Return [x, y] of the center of cell containing provided text 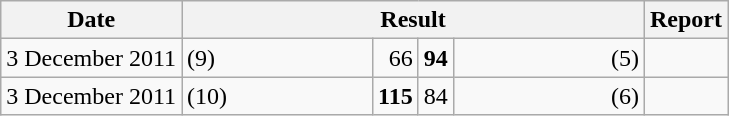
(5) [548, 58]
(10) [278, 96]
Report [686, 20]
94 [436, 58]
115 [396, 96]
(6) [548, 96]
(9) [278, 58]
Result [414, 20]
84 [436, 96]
66 [396, 58]
Date [92, 20]
